Locate the cell with the specified text and output its (x, y) center coordinate. 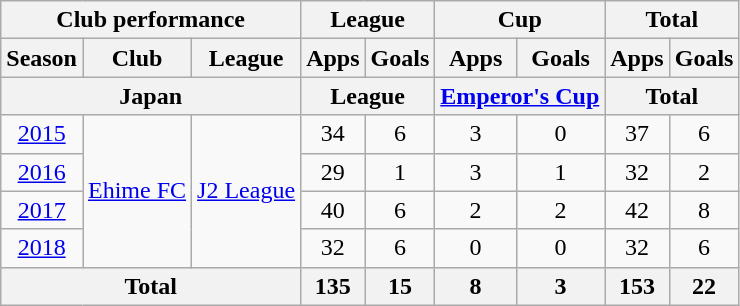
Japan (151, 96)
Club (136, 58)
2017 (42, 210)
Cup (520, 20)
Club performance (151, 20)
2015 (42, 134)
135 (333, 286)
15 (400, 286)
Season (42, 58)
34 (333, 134)
2016 (42, 172)
J2 League (246, 191)
40 (333, 210)
153 (637, 286)
22 (704, 286)
2018 (42, 248)
29 (333, 172)
42 (637, 210)
37 (637, 134)
Ehime FC (136, 191)
Emperor's Cup (520, 96)
